Return the [x, y] coordinate for the center point of the cell that contains the specified text.  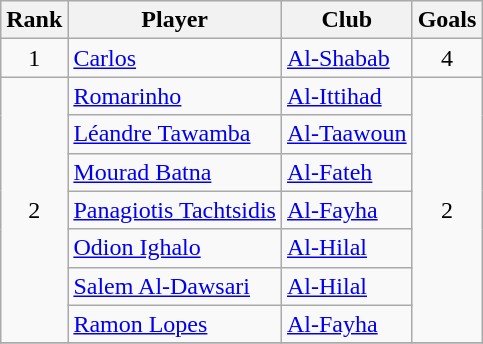
Romarinho [175, 96]
1 [34, 58]
4 [447, 58]
Al-Taawoun [346, 134]
Player [175, 20]
Panagiotis Tachtsidis [175, 210]
Ramon Lopes [175, 324]
Goals [447, 20]
Mourad Batna [175, 172]
Salem Al-Dawsari [175, 286]
Al-Fateh [346, 172]
Club [346, 20]
Rank [34, 20]
Al-Shabab [346, 58]
Al-Ittihad [346, 96]
Léandre Tawamba [175, 134]
Odion Ighalo [175, 248]
Carlos [175, 58]
